Pinpoint the cell where the given text exists, returning its [x, y] midpoint coordinate. 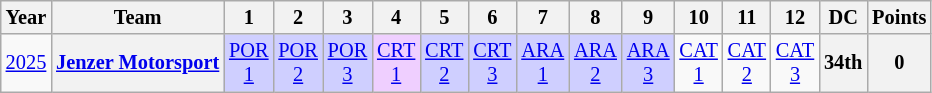
2025 [26, 63]
ARA2 [596, 63]
ARA1 [542, 63]
POR2 [298, 63]
9 [648, 17]
4 [396, 17]
CRT1 [396, 63]
2 [298, 17]
12 [795, 17]
CAT2 [747, 63]
5 [444, 17]
11 [747, 17]
Year [26, 17]
CRT3 [492, 63]
3 [348, 17]
Jenzer Motorsport [138, 63]
DC [843, 17]
Points [899, 17]
7 [542, 17]
1 [248, 17]
CAT1 [699, 63]
6 [492, 17]
0 [899, 63]
ARA3 [648, 63]
Team [138, 17]
34th [843, 63]
10 [699, 17]
8 [596, 17]
POR3 [348, 63]
CAT3 [795, 63]
POR1 [248, 63]
CRT2 [444, 63]
